Search for the cell housing the specified text and yield its (x, y) center coordinate. 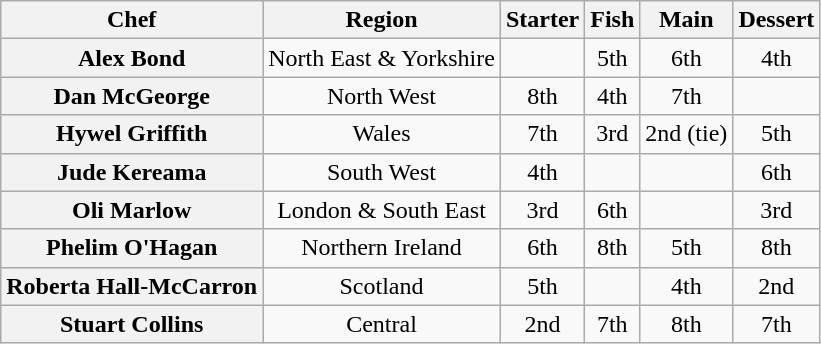
Phelim O'Hagan (132, 248)
Chef (132, 20)
London & South East (382, 210)
Jude Kereama (132, 172)
Hywel Griffith (132, 134)
Oli Marlow (132, 210)
Wales (382, 134)
North West (382, 96)
Stuart Collins (132, 324)
Fish (612, 20)
Dessert (776, 20)
Main (686, 20)
North East & Yorkshire (382, 58)
Alex Bond (132, 58)
Region (382, 20)
South West (382, 172)
Roberta Hall-McCarron (132, 286)
2nd (tie) (686, 134)
Northern Ireland (382, 248)
Scotland (382, 286)
Dan McGeorge (132, 96)
Central (382, 324)
Starter (542, 20)
